Detect which cell encompasses the target text, then output its (X, Y) center coordinate. 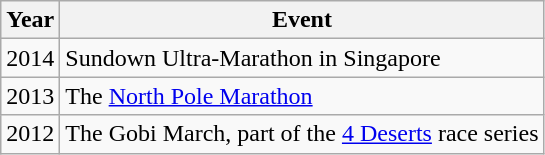
Event (302, 20)
The Gobi March, part of the 4 Deserts race series (302, 134)
Sundown Ultra-Marathon in Singapore (302, 58)
The North Pole Marathon (302, 96)
2014 (30, 58)
2013 (30, 96)
Year (30, 20)
2012 (30, 134)
